Extract the (X, Y) coordinate from the center of the cell holding the provided text.  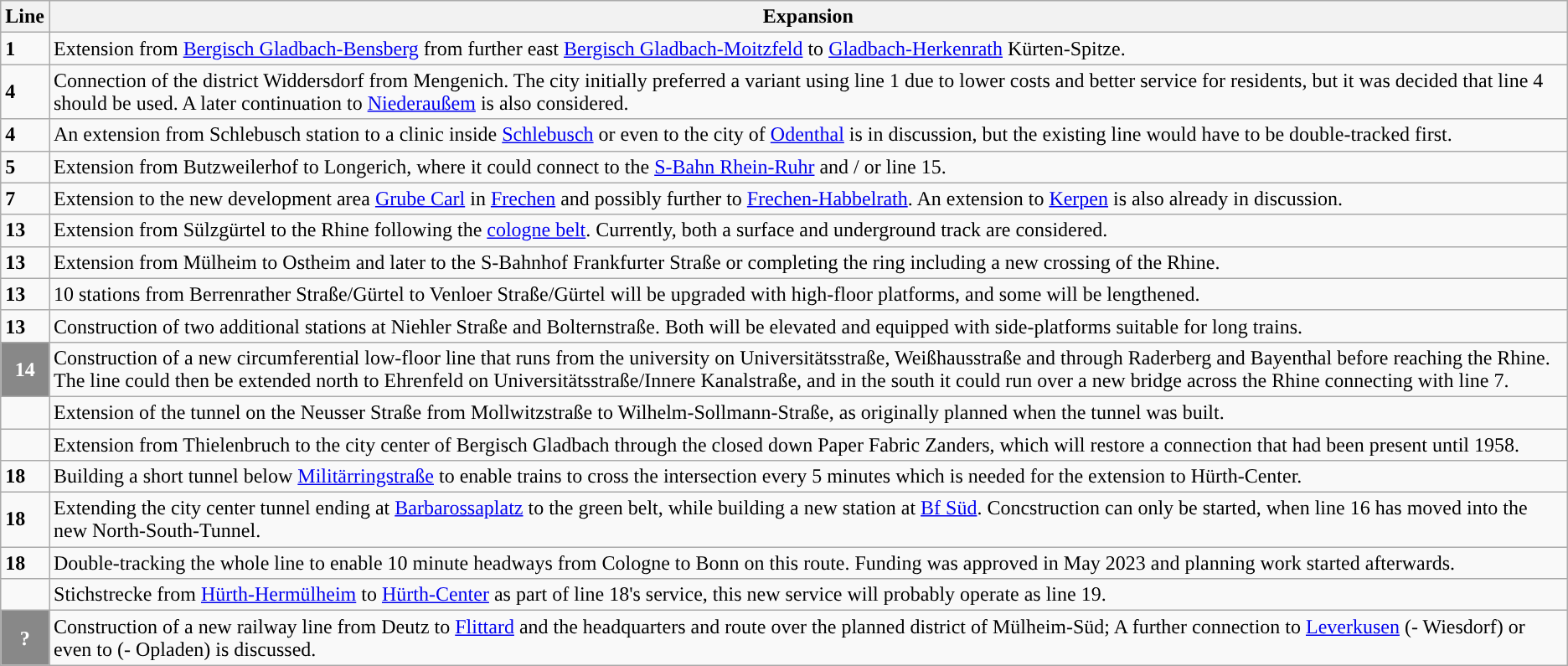
Extension of the tunnel on the Neusser Straße from Mollwitzstraße to Wilhelm-Sollmann-Straße, as originally planned when the tunnel was built. (807, 412)
7 (25, 199)
Extension from Butzweilerhof to Longerich, where it could connect to the S-Bahn Rhein-Ruhr and / or line 15. (807, 167)
Expansion (807, 17)
5 (25, 167)
Extension from Mülheim to Ostheim and later to the S-Bahnhof Frankfurter Straße or completing the ring including a new crossing of the Rhine. (807, 262)
14 (25, 369)
? (25, 638)
1 (25, 49)
Extension from Bergisch Gladbach-Bensberg from further east Bergisch Gladbach-Moitzfeld to Gladbach-Herkenrath Kürten-Spitze. (807, 49)
Line (25, 17)
Extension from Sülzgürtel to the Rhine following the cologne belt. Currently, both a surface and underground track are considered. (807, 230)
Stichstrecke from Hürth-Hermülheim to Hürth-Center as part of line 18's service, this new service will probably operate as line 19. (807, 595)
10 stations from Berrenrather Straße/Gürtel to Venloer Straße/Gürtel will be upgraded with high-floor platforms, and some will be lengthened. (807, 294)
